Identify which cell holds the provided text, then report its (X, Y) central coordinate. 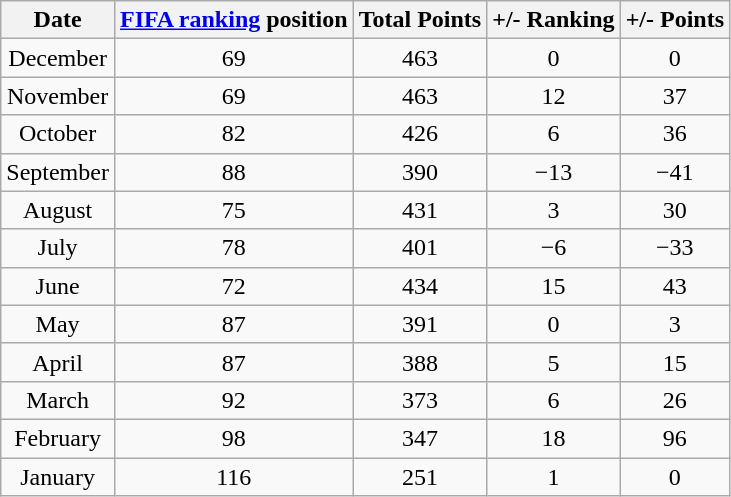
April (58, 362)
82 (234, 134)
37 (674, 96)
+/- Points (674, 20)
−6 (554, 248)
88 (234, 172)
1 (554, 477)
−41 (674, 172)
July (58, 248)
FIFA ranking position (234, 20)
431 (420, 210)
390 (420, 172)
March (58, 400)
November (58, 96)
401 (420, 248)
26 (674, 400)
−33 (674, 248)
391 (420, 324)
+/- Ranking (554, 20)
36 (674, 134)
12 (554, 96)
72 (234, 286)
116 (234, 477)
347 (420, 438)
5 (554, 362)
434 (420, 286)
426 (420, 134)
75 (234, 210)
June (58, 286)
251 (420, 477)
78 (234, 248)
May (58, 324)
December (58, 58)
February (58, 438)
January (58, 477)
96 (674, 438)
Total Points (420, 20)
373 (420, 400)
−13 (554, 172)
September (58, 172)
98 (234, 438)
August (58, 210)
18 (554, 438)
92 (234, 400)
388 (420, 362)
30 (674, 210)
Date (58, 20)
43 (674, 286)
October (58, 134)
